From the cell containing the given text, extract its center point as (x, y) coordinate. 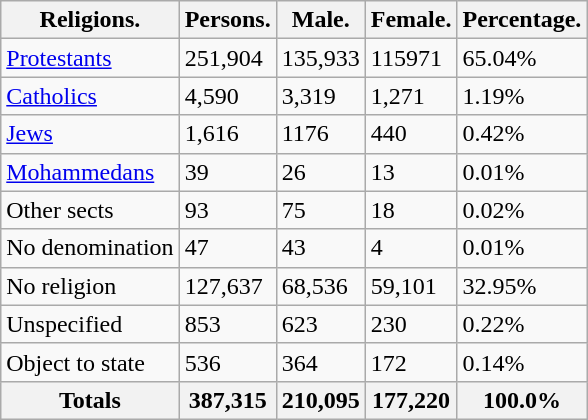
4 (411, 248)
Protestants (90, 58)
1,616 (228, 134)
853 (228, 324)
440 (411, 134)
100.0% (522, 400)
115971 (411, 58)
623 (320, 324)
210,095 (320, 400)
0.02% (522, 210)
65.04% (522, 58)
4,590 (228, 96)
Persons. (228, 20)
59,101 (411, 286)
93 (228, 210)
Unspecified (90, 324)
536 (228, 362)
39 (228, 172)
387,315 (228, 400)
47 (228, 248)
Mohammedans (90, 172)
1176 (320, 134)
177,220 (411, 400)
230 (411, 324)
Catholics (90, 96)
251,904 (228, 58)
75 (320, 210)
18 (411, 210)
Object to state (90, 362)
No denomination (90, 248)
Totals (90, 400)
Other sects (90, 210)
127,637 (228, 286)
1.19% (522, 96)
0.22% (522, 324)
364 (320, 362)
32.95% (522, 286)
68,536 (320, 286)
43 (320, 248)
No religion (90, 286)
0.14% (522, 362)
Religions. (90, 20)
172 (411, 362)
Male. (320, 20)
3,319 (320, 96)
0.42% (522, 134)
Percentage. (522, 20)
135,933 (320, 58)
Jews (90, 134)
13 (411, 172)
Female. (411, 20)
1,271 (411, 96)
26 (320, 172)
